Return [x, y] of the center of cell containing provided text 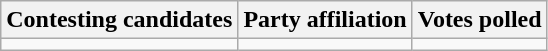
Votes polled [480, 20]
Contesting candidates [120, 20]
Party affiliation [325, 20]
